Return the [X, Y] coordinate for the center point of the cell that contains the specified text.  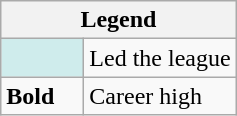
Legend [118, 20]
Led the league [160, 58]
Bold [42, 96]
Career high [160, 96]
